Capture the cell that displays the provided text and extract its [x, y] central coordinate. 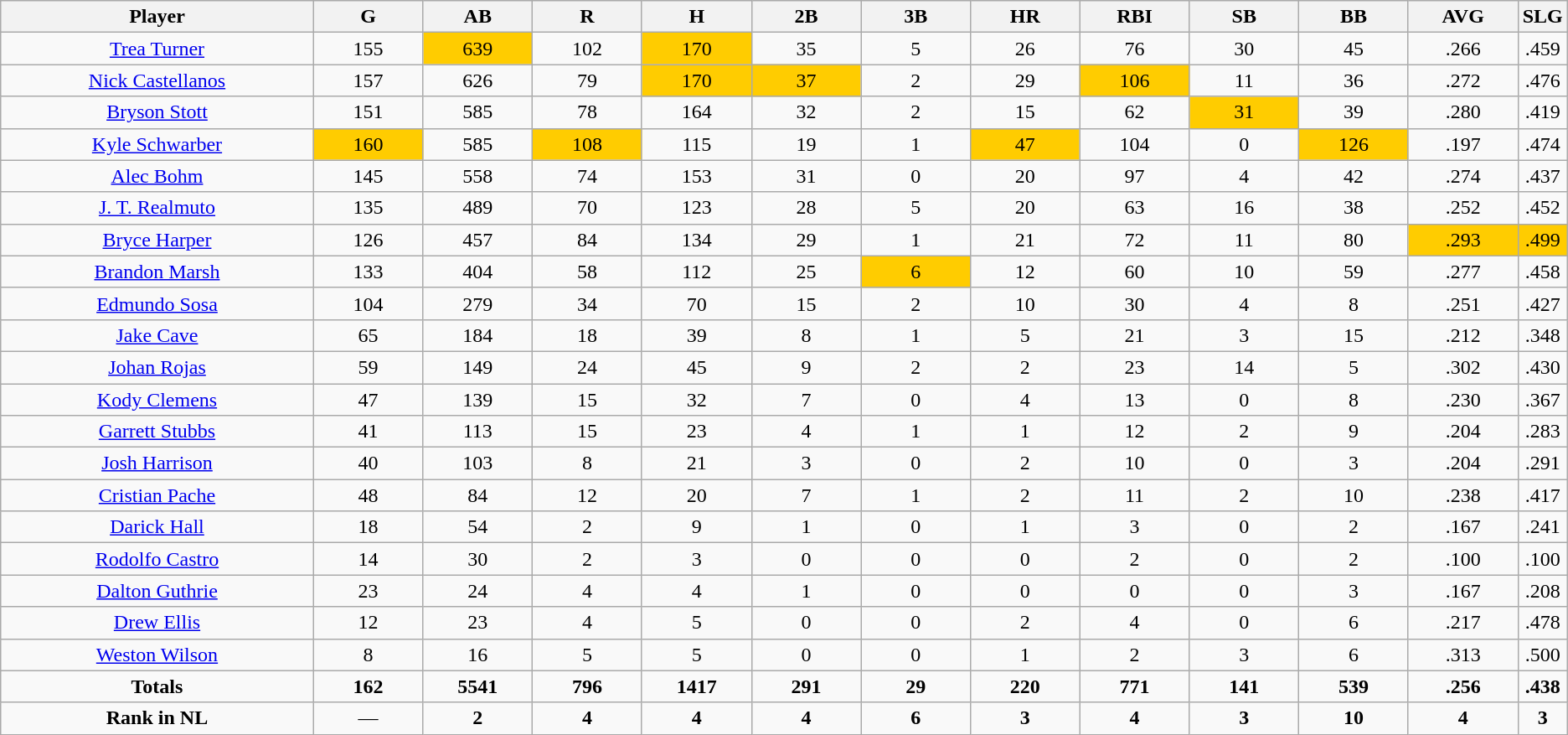
539 [1354, 686]
.313 [1462, 655]
40 [369, 463]
.367 [1543, 400]
R [588, 17]
.302 [1462, 367]
.212 [1462, 335]
153 [697, 176]
.348 [1543, 335]
Dalton Guthrie [157, 591]
.274 [1462, 176]
36 [1354, 80]
1417 [697, 686]
155 [369, 49]
AVG [1462, 17]
149 [477, 367]
74 [588, 176]
34 [588, 303]
.417 [1543, 495]
.500 [1543, 655]
.438 [1543, 686]
.419 [1543, 112]
.458 [1543, 272]
58 [588, 272]
.217 [1462, 623]
291 [806, 686]
80 [1354, 240]
.197 [1462, 144]
Kody Clemens [157, 400]
48 [369, 495]
.283 [1543, 432]
.252 [1462, 208]
.272 [1462, 80]
.251 [1462, 303]
.430 [1543, 367]
78 [588, 112]
.280 [1462, 112]
42 [1354, 176]
139 [477, 400]
19 [806, 144]
Nick Castellanos [157, 80]
Garrett Stubbs [157, 432]
Josh Harrison [157, 463]
63 [1134, 208]
.478 [1543, 623]
37 [806, 80]
Bryce Harper [157, 240]
J. T. Realmuto [157, 208]
HR [1025, 17]
SLG [1543, 17]
25 [806, 272]
H [697, 17]
SB [1245, 17]
Cristian Pache [157, 495]
.476 [1543, 80]
160 [369, 144]
13 [1134, 400]
62 [1134, 112]
Alec Bohm [157, 176]
123 [697, 208]
.266 [1462, 49]
.499 [1543, 240]
184 [477, 335]
639 [477, 49]
115 [697, 144]
164 [697, 112]
— [369, 718]
.427 [1543, 303]
Bryson Stott [157, 112]
558 [477, 176]
AB [477, 17]
Drew Ellis [157, 623]
Weston Wilson [157, 655]
489 [477, 208]
Totals [157, 686]
Player [157, 17]
112 [697, 272]
157 [369, 80]
.230 [1462, 400]
.437 [1543, 176]
.293 [1462, 240]
457 [477, 240]
279 [477, 303]
28 [806, 208]
79 [588, 80]
108 [588, 144]
.452 [1543, 208]
Johan Rojas [157, 367]
135 [369, 208]
Rodolfo Castro [157, 559]
.459 [1543, 49]
133 [369, 272]
BB [1354, 17]
76 [1134, 49]
35 [806, 49]
.238 [1462, 495]
60 [1134, 272]
113 [477, 432]
626 [477, 80]
38 [1354, 208]
26 [1025, 49]
796 [588, 686]
151 [369, 112]
Trea Turner [157, 49]
102 [588, 49]
41 [369, 432]
Brandon Marsh [157, 272]
72 [1134, 240]
771 [1134, 686]
220 [1025, 686]
54 [477, 527]
.241 [1543, 527]
.208 [1543, 591]
106 [1134, 80]
141 [1245, 686]
65 [369, 335]
162 [369, 686]
Edmundo Sosa [157, 303]
103 [477, 463]
3B [916, 17]
404 [477, 272]
134 [697, 240]
Jake Cave [157, 335]
Darick Hall [157, 527]
2B [806, 17]
.256 [1462, 686]
Kyle Schwarber [157, 144]
97 [1134, 176]
G [369, 17]
RBI [1134, 17]
5541 [477, 686]
.277 [1462, 272]
Rank in NL [157, 718]
.291 [1543, 463]
.474 [1543, 144]
145 [369, 176]
